Output the [X, Y] coordinate of the center of the cell containing the given text.  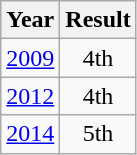
Year [30, 20]
2009 [30, 58]
Result [98, 20]
2014 [30, 134]
2012 [30, 96]
5th [98, 134]
